Provide the [X, Y] coordinate of the cell's center where the given text is located.  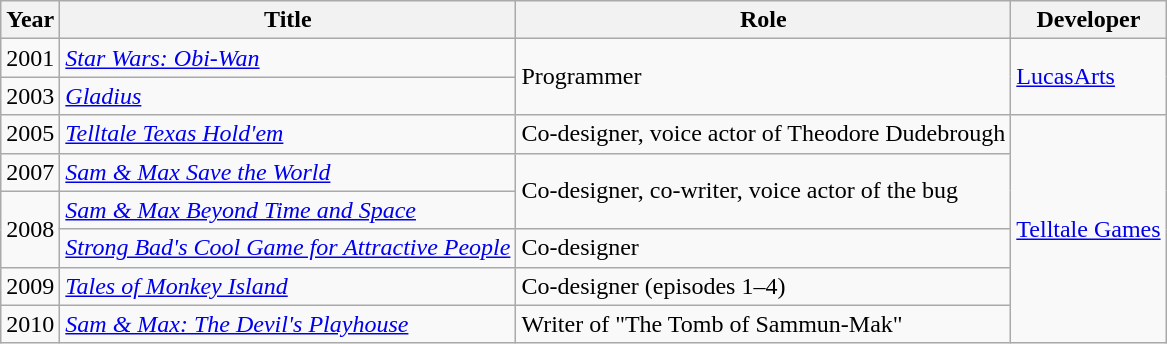
2010 [30, 324]
Tales of Monkey Island [288, 286]
Telltale Texas Hold'em [288, 134]
2003 [30, 96]
Programmer [764, 77]
Gladius [288, 96]
Year [30, 20]
Role [764, 20]
Writer of "The Tomb of Sammun-Mak" [764, 324]
Telltale Games [1088, 229]
Co-designer, co-writer, voice actor of the bug [764, 191]
Sam & Max: The Devil's Playhouse [288, 324]
2009 [30, 286]
Strong Bad's Cool Game for Attractive People [288, 248]
Title [288, 20]
2001 [30, 58]
2008 [30, 229]
Developer [1088, 20]
Sam & Max Beyond Time and Space [288, 210]
2005 [30, 134]
Sam & Max Save the World [288, 172]
Star Wars: Obi-Wan [288, 58]
Co-designer (episodes 1–4) [764, 286]
Co-designer [764, 248]
2007 [30, 172]
Co-designer, voice actor of Theodore Dudebrough [764, 134]
LucasArts [1088, 77]
